Detect which cell encompasses the target text, then output its [X, Y] center coordinate. 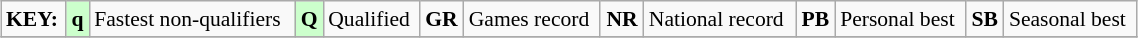
Q [309, 19]
GR [442, 19]
Fastest non-qualifiers [192, 19]
Seasonal best [1070, 19]
Personal best [900, 19]
q [78, 19]
SB [985, 19]
KEY: [34, 19]
Qualified [371, 19]
Games record [532, 19]
PB [816, 19]
National record [720, 19]
NR [622, 19]
